From the cell containing the given text, extract its center point as (x, y) coordinate. 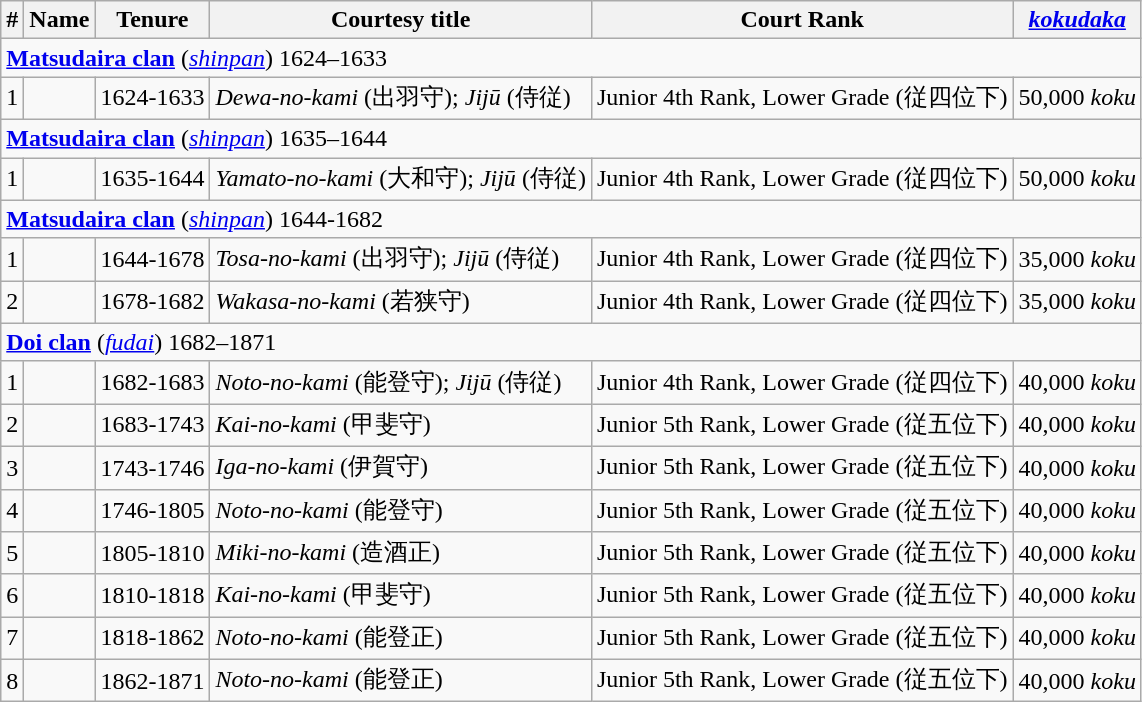
1746-1805 (152, 510)
Yamato-no-kami (大和守); Jijū (侍従) (400, 180)
Iga-no-kami (伊賀守) (400, 468)
1678-1682 (152, 302)
Name (60, 20)
Matsudaira clan (shinpan) 1624–1633 (572, 58)
1818-1862 (152, 638)
Noto-no-kami (能登守); Jijū (侍従) (400, 382)
Doi clan (fudai) 1682–1871 (572, 342)
1862-1871 (152, 680)
Matsudaira clan (shinpan) 1644-1682 (572, 219)
4 (12, 510)
Dewa-no-kami (出羽守); Jijū (侍従) (400, 98)
1810-1818 (152, 596)
6 (12, 596)
1682-1683 (152, 382)
Tenure (152, 20)
Tosa-no-kami (出羽守); Jijū (侍従) (400, 260)
Courtesy title (400, 20)
1743-1746 (152, 468)
Wakasa-no-kami (若狭守) (400, 302)
Noto-no-kami (能登守) (400, 510)
1644-1678 (152, 260)
Court Rank (802, 20)
3 (12, 468)
Miki-no-kami (造酒正) (400, 554)
1683-1743 (152, 426)
1635-1644 (152, 180)
5 (12, 554)
Matsudaira clan (shinpan) 1635–1644 (572, 138)
# (12, 20)
1624-1633 (152, 98)
8 (12, 680)
7 (12, 638)
1805-1810 (152, 554)
kokudaka (1077, 20)
